Return (x, y) of the center of cell containing provided text 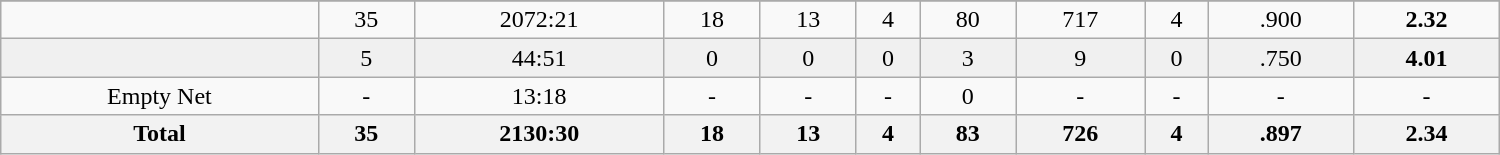
9 (1080, 58)
2.32 (1427, 20)
3 (968, 58)
5 (366, 58)
80 (968, 20)
.900 (1281, 20)
2072:21 (539, 20)
4.01 (1427, 58)
83 (968, 134)
13:18 (539, 96)
726 (1080, 134)
2.34 (1427, 134)
2130:30 (539, 134)
.750 (1281, 58)
Empty Net (160, 96)
.897 (1281, 134)
717 (1080, 20)
Total (160, 134)
44:51 (539, 58)
